Locate the cell with the specified text and output its (x, y) center coordinate. 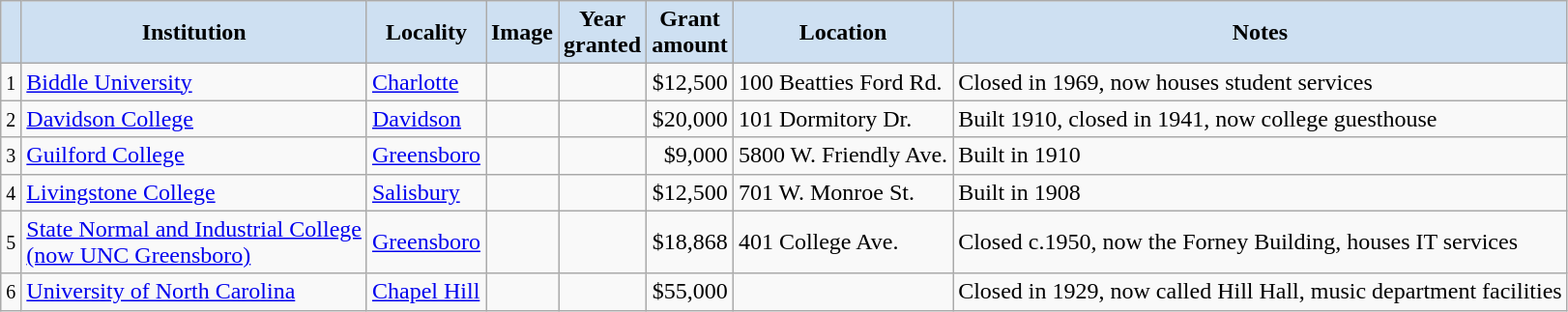
$9,000 (690, 156)
Built in 1910 (1261, 156)
Yeargranted (603, 33)
Livingstone College (194, 192)
$55,000 (690, 292)
Biddle University (194, 82)
5 (12, 241)
100 Beatties Ford Rd. (843, 82)
State Normal and Industrial College (now UNC Greensboro) (194, 241)
2 (12, 119)
Image (522, 33)
Built in 1908 (1261, 192)
Closed in 1969, now houses student services (1261, 82)
Location (843, 33)
Davidson (425, 119)
Built 1910, closed in 1941, now college guesthouse (1261, 119)
University of North Carolina (194, 292)
Grantamount (690, 33)
Charlotte (425, 82)
701 W. Monroe St. (843, 192)
4 (12, 192)
Closed c.1950, now the Forney Building, houses IT services (1261, 241)
401 College Ave. (843, 241)
101 Dormitory Dr. (843, 119)
Closed in 1929, now called Hill Hall, music department facilities (1261, 292)
Chapel Hill (425, 292)
Locality (425, 33)
1 (12, 82)
5800 W. Friendly Ave. (843, 156)
Salisbury (425, 192)
6 (12, 292)
3 (12, 156)
$20,000 (690, 119)
$18,868 (690, 241)
Notes (1261, 33)
Davidson College (194, 119)
Guilford College (194, 156)
Institution (194, 33)
